Scan for the cell matching the given text and deliver its (X, Y) coordinate at center. 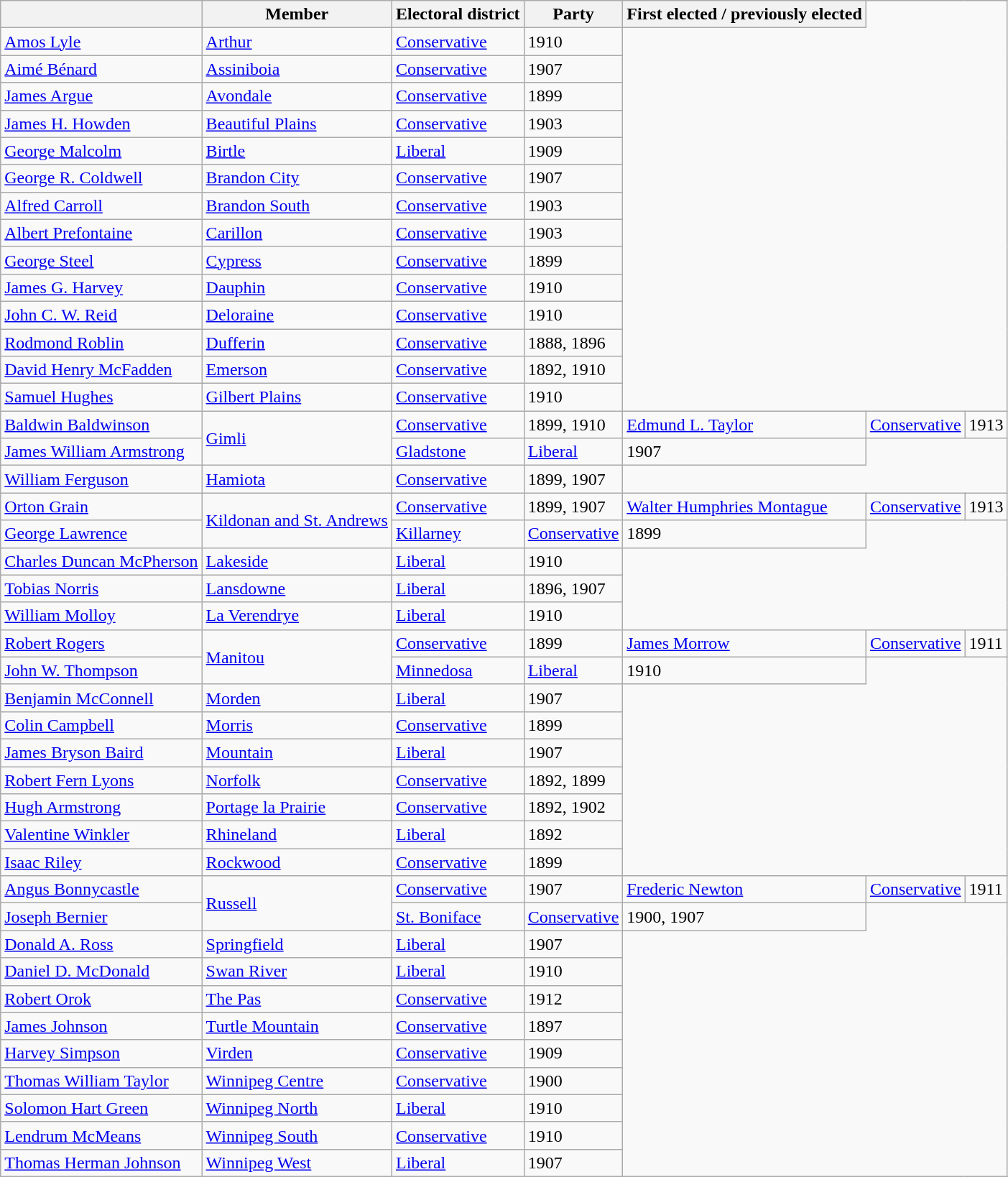
First elected / previously elected (744, 14)
Frederic Newton (744, 890)
Springfield (297, 944)
Killarney (458, 534)
Beautiful Plains (297, 124)
Brandon City (297, 178)
Hugh Armstrong (101, 808)
1892, 1910 (573, 370)
David Henry McFadden (101, 370)
Samuel Hughes (101, 397)
Thomas Herman Johnson (101, 1163)
Swan River (297, 971)
The Pas (297, 999)
Albert Prefontaine (101, 233)
Lansdowne (297, 588)
Birtle (297, 151)
Cypress (297, 260)
Gladstone (458, 452)
Carillon (297, 233)
1912 (573, 999)
Virden (297, 1053)
Rockwood (297, 862)
Isaac Riley (101, 862)
Joseph Bernier (101, 917)
1900, 1907 (744, 917)
Robert Rogers (101, 643)
George Steel (101, 260)
James G. Harvey (101, 287)
John C. W. Reid (101, 315)
Valentine Winkler (101, 835)
William Molloy (101, 616)
Orton Grain (101, 507)
George R. Coldwell (101, 178)
James Johnson (101, 1026)
Gimli (297, 438)
Portage la Prairie (297, 808)
Lakeside (297, 561)
George Lawrence (101, 534)
Emerson (297, 370)
Walter Humphries Montague (744, 507)
Dauphin (297, 287)
Gilbert Plains (297, 397)
1892 (573, 835)
Colin Campbell (101, 725)
Winnipeg Centre (297, 1081)
Avondale (297, 96)
Solomon Hart Green (101, 1108)
John W. Thompson (101, 670)
Baldwin Baldwinson (101, 425)
James H. Howden (101, 124)
Morris (297, 725)
James Argue (101, 96)
William Ferguson (101, 479)
Aimé Bénard (101, 69)
Kildonan and St. Andrews (297, 520)
1897 (573, 1026)
James Morrow (744, 643)
1899, 1910 (573, 425)
Mountain (297, 752)
1888, 1896 (573, 343)
1892, 1899 (573, 780)
James Bryson Baird (101, 752)
Winnipeg West (297, 1163)
1900 (573, 1081)
1896, 1907 (573, 588)
Dufferin (297, 343)
Tobias Norris (101, 588)
1892, 1902 (573, 808)
Winnipeg North (297, 1108)
La Verendrye (297, 616)
George Malcolm (101, 151)
Amos Lyle (101, 42)
Deloraine (297, 315)
Manitou (297, 657)
Thomas William Taylor (101, 1081)
Member (297, 14)
Lendrum McMeans (101, 1135)
Donald A. Ross (101, 944)
James William Armstrong (101, 452)
Arthur (297, 42)
St. Boniface (458, 917)
Russell (297, 903)
Electoral district (458, 14)
Alfred Carroll (101, 206)
Norfolk (297, 780)
Party (573, 14)
Minnedosa (458, 670)
Morden (297, 698)
Edmund L. Taylor (744, 425)
Hamiota (297, 479)
Angus Bonnycastle (101, 890)
Robert Orok (101, 999)
Winnipeg South (297, 1135)
Benjamin McConnell (101, 698)
Rodmond Roblin (101, 343)
Charles Duncan McPherson (101, 561)
Assiniboia (297, 69)
Rhineland (297, 835)
Turtle Mountain (297, 1026)
Robert Fern Lyons (101, 780)
Brandon South (297, 206)
Daniel D. McDonald (101, 971)
Harvey Simpson (101, 1053)
